Provide the (x, y) coordinate of the cell's center where the given text is located.  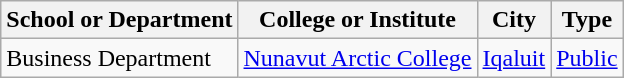
Public (587, 58)
Nunavut Arctic College (358, 58)
Business Department (120, 58)
College or Institute (358, 20)
City (514, 20)
Iqaluit (514, 58)
Type (587, 20)
School or Department (120, 20)
